Extract the (X, Y) coordinate from the center of the cell holding the provided text.  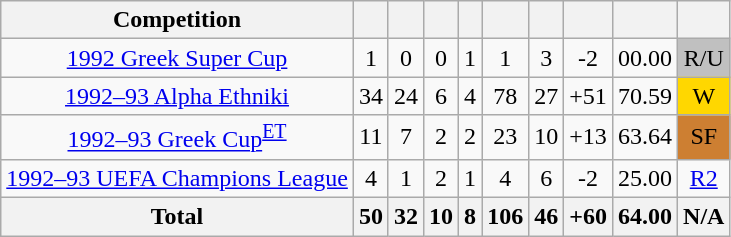
27 (546, 96)
Total (178, 217)
1992 Greek Super Cup (178, 58)
34 (370, 96)
1992–93 Greek CupET (178, 138)
7 (406, 138)
N/A (704, 217)
3 (546, 58)
8 (470, 217)
R/U (704, 58)
+51 (588, 96)
46 (546, 217)
SF (704, 138)
1992–93 UEFA Champions League (178, 178)
32 (406, 217)
63.64 (644, 138)
1992–93 Alpha Ethniki (178, 96)
+60 (588, 217)
24 (406, 96)
50 (370, 217)
78 (506, 96)
+13 (588, 138)
64.00 (644, 217)
25.00 (644, 178)
R2 (704, 178)
11 (370, 138)
Competition (178, 20)
23 (506, 138)
00.00 (644, 58)
W (704, 96)
106 (506, 217)
70.59 (644, 96)
